Output the (X, Y) coordinate of the center of the cell containing the given text.  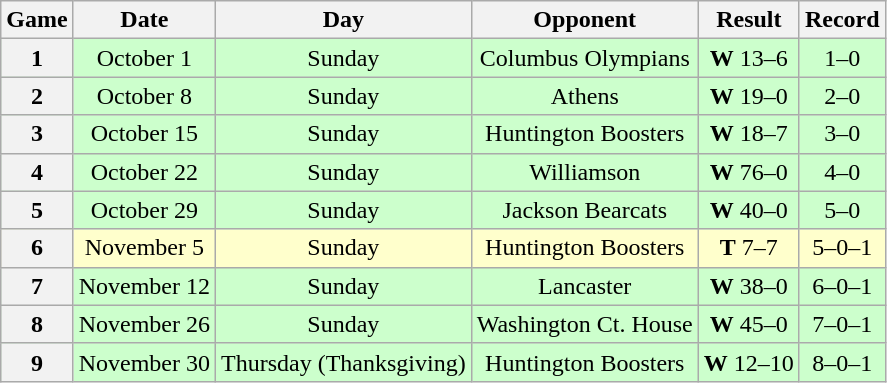
W 38–0 (748, 286)
Thursday (Thanksgiving) (343, 362)
Athens (584, 96)
5–0–1 (842, 248)
Game (37, 20)
October 1 (144, 58)
5–0 (842, 210)
5 (37, 210)
3–0 (842, 134)
T 7–7 (748, 248)
3 (37, 134)
4 (37, 172)
W 12–10 (748, 362)
Washington Ct. House (584, 324)
Date (144, 20)
7–0–1 (842, 324)
W 40–0 (748, 210)
W 19–0 (748, 96)
October 29 (144, 210)
2 (37, 96)
November 30 (144, 362)
1–0 (842, 58)
Day (343, 20)
October 8 (144, 96)
9 (37, 362)
October 22 (144, 172)
W 13–6 (748, 58)
8–0–1 (842, 362)
6 (37, 248)
W 18–7 (748, 134)
October 15 (144, 134)
W 45–0 (748, 324)
4–0 (842, 172)
1 (37, 58)
Williamson (584, 172)
Lancaster (584, 286)
2–0 (842, 96)
Opponent (584, 20)
Record (842, 20)
Columbus Olympians (584, 58)
6–0–1 (842, 286)
W 76–0 (748, 172)
Jackson Bearcats (584, 210)
November 26 (144, 324)
Result (748, 20)
November 12 (144, 286)
November 5 (144, 248)
8 (37, 324)
7 (37, 286)
